Identify which cell holds the provided text, then report its [x, y] central coordinate. 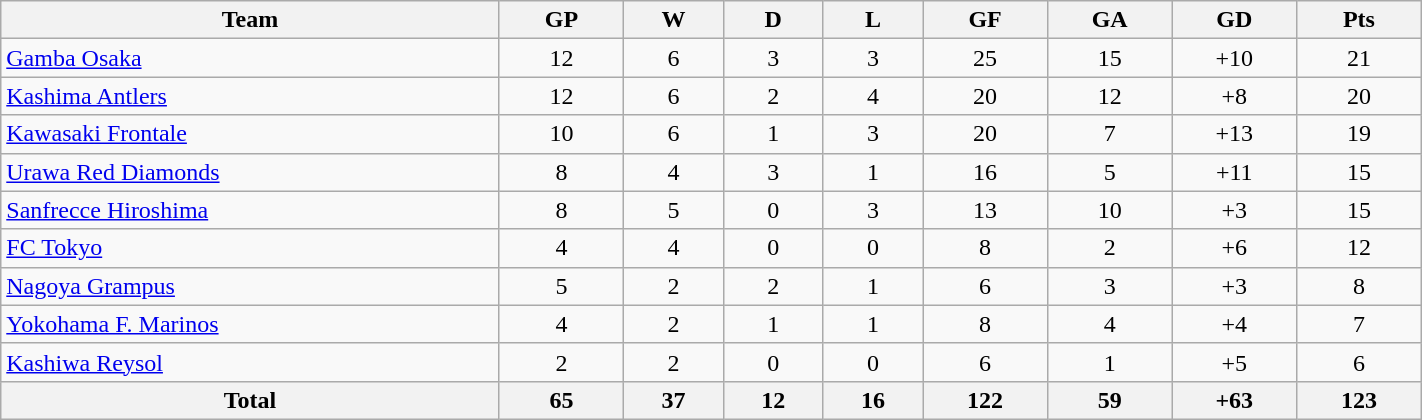
GP [562, 20]
Kashima Antlers [250, 96]
Kashiwa Reysol [250, 362]
W [674, 20]
Yokohama F. Marinos [250, 324]
+11 [1234, 172]
GA [1110, 20]
Kawasaki Frontale [250, 134]
+63 [1234, 400]
Total [250, 400]
+5 [1234, 362]
25 [986, 58]
Gamba Osaka [250, 58]
Nagoya Grampus [250, 286]
+13 [1234, 134]
Team [250, 20]
21 [1360, 58]
123 [1360, 400]
65 [562, 400]
GD [1234, 20]
59 [1110, 400]
Urawa Red Diamonds [250, 172]
D [773, 20]
L [873, 20]
19 [1360, 134]
13 [986, 210]
Pts [1360, 20]
+8 [1234, 96]
122 [986, 400]
Sanfrecce Hiroshima [250, 210]
37 [674, 400]
+10 [1234, 58]
+6 [1234, 248]
+4 [1234, 324]
FC Tokyo [250, 248]
GF [986, 20]
